Provide the (x, y) coordinate of the cell's center where the given text is located.  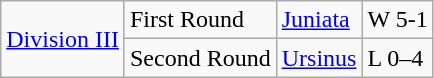
L 0–4 (398, 58)
Division III (63, 39)
First Round (200, 20)
Ursinus (319, 58)
W 5-1 (398, 20)
Juniata (319, 20)
Second Round (200, 58)
